Locate the cell with the specified text and output its (X, Y) center coordinate. 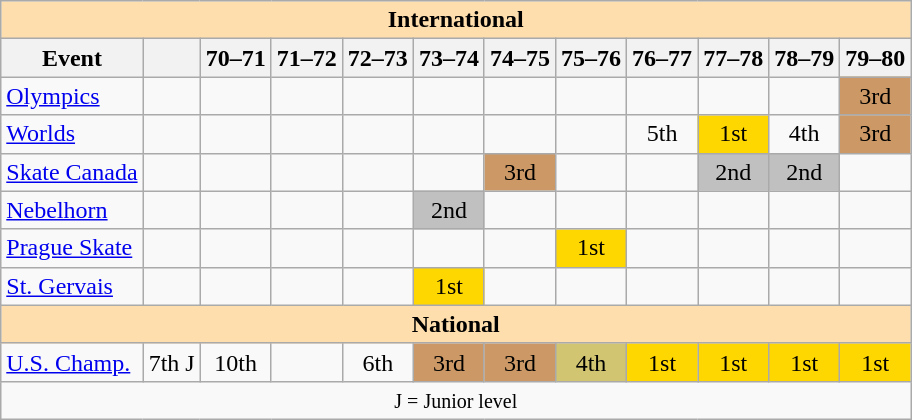
10th (236, 362)
Skate Canada (72, 172)
78–79 (804, 58)
National (456, 324)
74–75 (520, 58)
Event (72, 58)
Nebelhorn (72, 210)
6th (378, 362)
76–77 (662, 58)
79–80 (876, 58)
International (456, 20)
75–76 (590, 58)
St. Gervais (72, 286)
U.S. Champ. (72, 362)
Olympics (72, 96)
77–78 (734, 58)
70–71 (236, 58)
7th J (172, 362)
72–73 (378, 58)
J = Junior level (456, 400)
Prague Skate (72, 248)
5th (662, 134)
71–72 (306, 58)
Worlds (72, 134)
73–74 (448, 58)
